Scan for the cell matching the given text and deliver its (X, Y) coordinate at center. 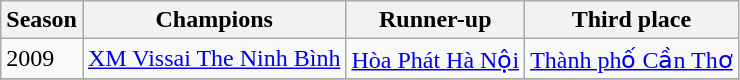
Champions (214, 20)
Hòa Phát Hà Nội (436, 59)
Runner-up (436, 20)
Third place (632, 20)
2009 (42, 59)
XM Vissai The Ninh Bình (214, 59)
Season (42, 20)
Thành phố Cần Thơ (632, 59)
